Search for the cell housing the specified text and yield its [X, Y] center coordinate. 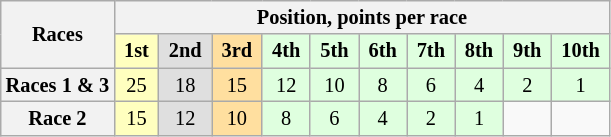
4th [286, 51]
5th [334, 51]
Races 1 & 3 [58, 85]
7th [431, 51]
6th [382, 51]
10th [580, 51]
1st [136, 51]
Position, points per race [362, 17]
9th [527, 51]
25 [136, 85]
3rd [237, 51]
Races [58, 34]
18 [186, 85]
8th [479, 51]
Race 2 [58, 118]
2nd [186, 51]
